Output the [x, y] coordinate of the center of the cell containing the given text.  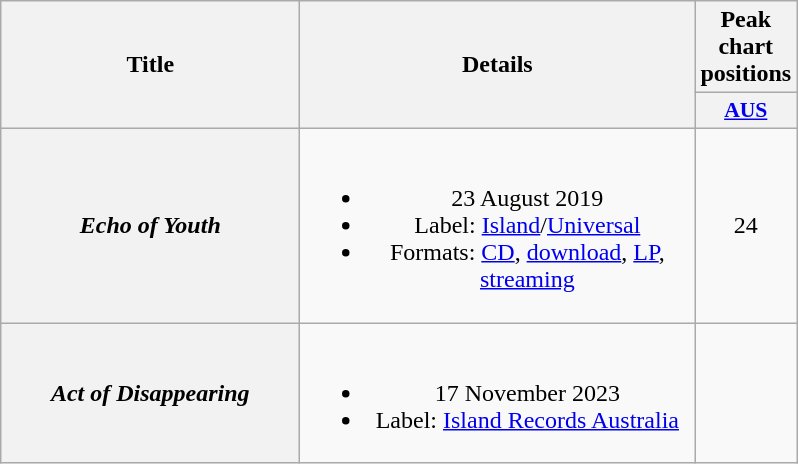
Peak chart positions [746, 47]
Title [150, 65]
24 [746, 225]
17 November 2023Label: Island Records Australia [498, 392]
Act of Disappearing [150, 392]
23 August 2019Label: Island/Universal Formats: CD, download, LP, streaming [498, 225]
Echo of Youth [150, 225]
AUS [746, 111]
Details [498, 65]
